Locate the cell with the specified text and output its [X, Y] center coordinate. 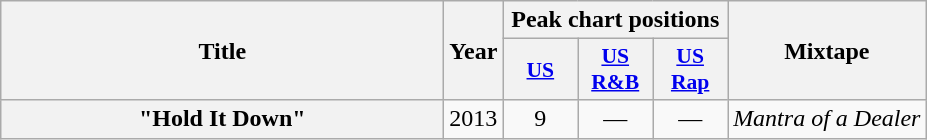
Mixtape [827, 50]
US [540, 70]
US R&B [616, 70]
US Rap [690, 70]
Peak chart positions [616, 20]
Year [474, 50]
"Hold It Down" [222, 119]
Mantra of a Dealer [827, 119]
9 [540, 119]
Title [222, 50]
2013 [474, 119]
